For the text-containing cell, return its midpoint in (x, y) coordinate format. 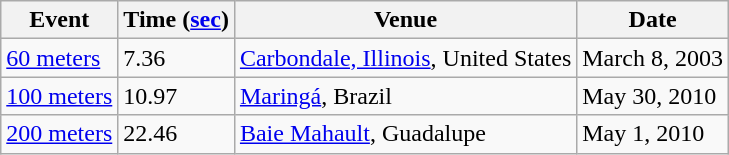
May 1, 2010 (653, 134)
200 meters (60, 134)
Maringá, Brazil (405, 96)
7.36 (176, 58)
60 meters (60, 58)
Baie Mahault, Guadalupe (405, 134)
Time (sec) (176, 20)
22.46 (176, 134)
March 8, 2003 (653, 58)
Venue (405, 20)
May 30, 2010 (653, 96)
100 meters (60, 96)
10.97 (176, 96)
Event (60, 20)
Carbondale, Illinois, United States (405, 58)
Date (653, 20)
